For the text-containing cell, return its midpoint in (x, y) coordinate format. 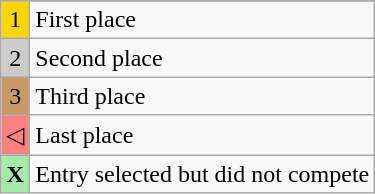
Second place (202, 58)
X (16, 173)
Third place (202, 96)
3 (16, 96)
2 (16, 58)
1 (16, 20)
Entry selected but did not compete (202, 173)
◁ (16, 135)
Last place (202, 135)
First place (202, 20)
